Find where the given text appears and provide that cell's center as [x, y] coordinate. 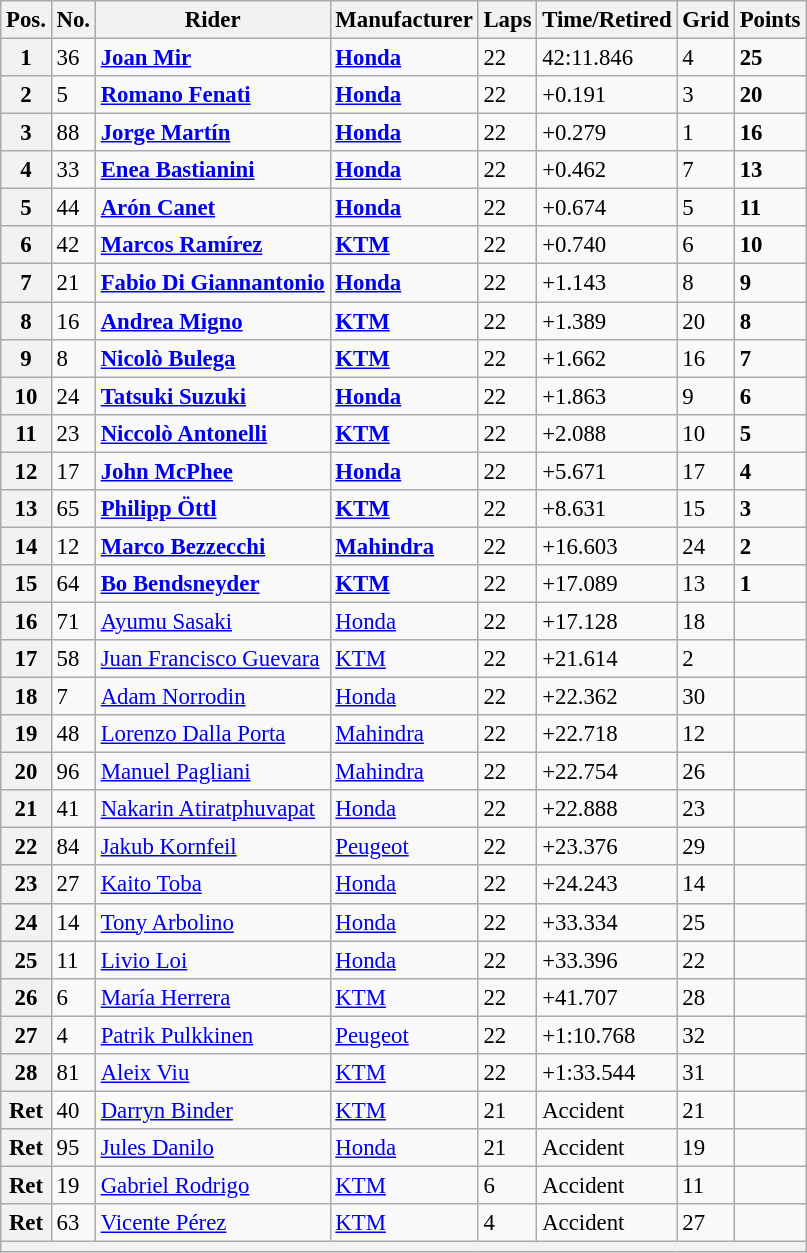
Lorenzo Dalla Porta [212, 734]
+1:33.544 [607, 1073]
+22.718 [607, 734]
Kaito Toba [212, 885]
42:11.846 [607, 58]
John McPhee [212, 471]
+0.462 [607, 170]
Grid [706, 20]
+8.631 [607, 509]
Ayumu Sasaki [212, 621]
Darryn Binder [212, 1110]
Rider [212, 20]
Jorge Martín [212, 133]
96 [73, 772]
Philipp Öttl [212, 509]
33 [73, 170]
58 [73, 659]
88 [73, 133]
+33.334 [607, 922]
+33.396 [607, 960]
95 [73, 1148]
Nakarin Atiratphuvapat [212, 809]
+17.128 [607, 621]
41 [73, 809]
31 [706, 1073]
+17.089 [607, 584]
65 [73, 509]
Andrea Migno [212, 321]
+1:10.768 [607, 1035]
+1.662 [607, 358]
84 [73, 847]
+1.389 [607, 321]
Bo Bendsneyder [212, 584]
+16.603 [607, 546]
81 [73, 1073]
+24.243 [607, 885]
+2.088 [607, 433]
Niccolò Antonelli [212, 433]
+0.740 [607, 245]
Fabio Di Giannantonio [212, 283]
63 [73, 1223]
+5.671 [607, 471]
64 [73, 584]
Laps [508, 20]
40 [73, 1110]
Aleix Viu [212, 1073]
+21.614 [607, 659]
Manuel Pagliani [212, 772]
48 [73, 734]
Livio Loi [212, 960]
Gabriel Rodrigo [212, 1185]
+0.191 [607, 95]
+23.376 [607, 847]
+1.863 [607, 396]
Adam Norrodin [212, 697]
Jakub Kornfeil [212, 847]
Manufacturer [404, 20]
Joan Mir [212, 58]
Arón Canet [212, 208]
+22.362 [607, 697]
Marcos Ramírez [212, 245]
+1.143 [607, 283]
Tony Arbolino [212, 922]
Time/Retired [607, 20]
Vicente Pérez [212, 1223]
+22.754 [607, 772]
44 [73, 208]
42 [73, 245]
+0.279 [607, 133]
Nicolò Bulega [212, 358]
Juan Francisco Guevara [212, 659]
29 [706, 847]
Jules Danilo [212, 1148]
Romano Fenati [212, 95]
+41.707 [607, 997]
Points [770, 20]
36 [73, 58]
Pos. [26, 20]
Tatsuki Suzuki [212, 396]
Marco Bezzecchi [212, 546]
María Herrera [212, 997]
71 [73, 621]
32 [706, 1035]
No. [73, 20]
Enea Bastianini [212, 170]
Patrik Pulkkinen [212, 1035]
+22.888 [607, 809]
+0.674 [607, 208]
30 [706, 697]
